Output the [X, Y] coordinate of the center of the cell containing the given text.  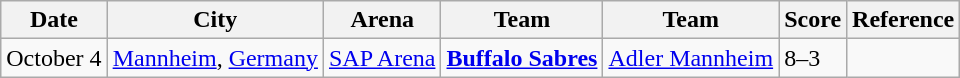
City [215, 20]
Score [813, 20]
Adler Mannheim [691, 58]
Arena [382, 20]
Mannheim, Germany [215, 58]
8–3 [813, 58]
Reference [904, 20]
Buffalo Sabres [522, 58]
Date [54, 20]
SAP Arena [382, 58]
October 4 [54, 58]
